Scan for the cell matching the given text and deliver its (x, y) coordinate at center. 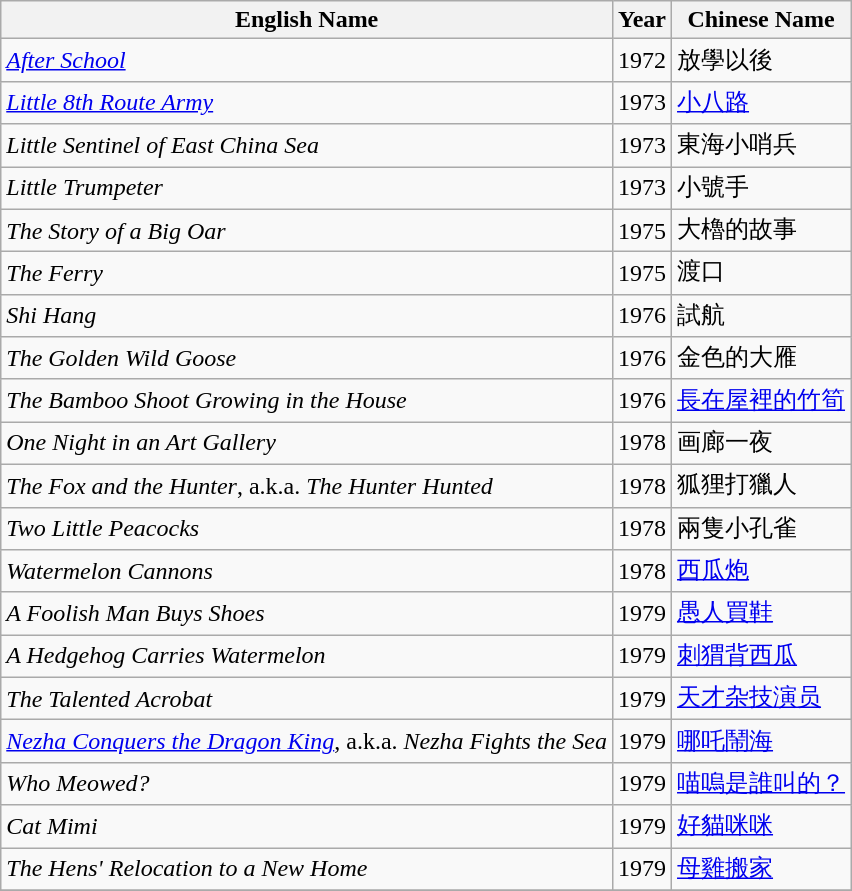
The Story of a Big Oar (307, 230)
好貓咪咪 (762, 826)
The Talented Acrobat (307, 698)
Little Sentinel of East China Sea (307, 146)
A Hedgehog Carries Watermelon (307, 656)
兩隻小孔雀 (762, 528)
Little Trumpeter (307, 188)
Year (642, 20)
Who Meowed? (307, 784)
試航 (762, 316)
母雞搬家 (762, 870)
Chinese Name (762, 20)
画廊一夜 (762, 444)
A Foolish Man Buys Shoes (307, 614)
放學以後 (762, 60)
Watermelon Cannons (307, 572)
小八路 (762, 102)
愚人買鞋 (762, 614)
西瓜炮 (762, 572)
After School (307, 60)
Little 8th Route Army (307, 102)
The Ferry (307, 274)
1972 (642, 60)
大櫓的故事 (762, 230)
刺猬背西瓜 (762, 656)
The Fox and the Hunter, a.k.a. The Hunter Hunted (307, 486)
English Name (307, 20)
天才杂技演员 (762, 698)
東海小哨兵 (762, 146)
Shi Hang (307, 316)
喵嗚是誰叫的？ (762, 784)
The Golden Wild Goose (307, 358)
狐狸打獵人 (762, 486)
The Bamboo Shoot Growing in the House (307, 400)
Two Little Peacocks (307, 528)
渡口 (762, 274)
Cat Mimi (307, 826)
長在屋裡的竹筍 (762, 400)
One Night in an Art Gallery (307, 444)
金色的大雁 (762, 358)
哪吒鬧海 (762, 742)
Nezha Conquers the Dragon King, a.k.a. Nezha Fights the Sea (307, 742)
The Hens' Relocation to a New Home (307, 870)
小號手 (762, 188)
